Identify which cell holds the provided text, then report its (x, y) central coordinate. 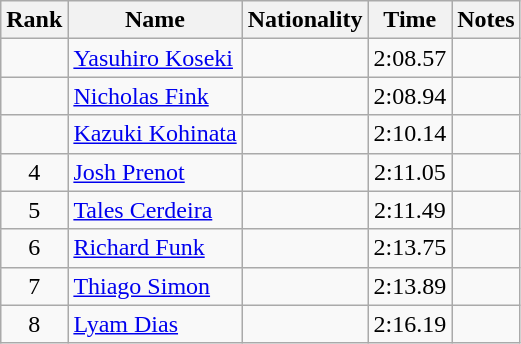
Nicholas Fink (155, 96)
Notes (486, 20)
Time (410, 20)
2:08.57 (410, 58)
Name (155, 20)
Rank (34, 20)
5 (34, 210)
Yasuhiro Koseki (155, 58)
2:08.94 (410, 96)
Thiago Simon (155, 286)
2:10.14 (410, 134)
Richard Funk (155, 248)
Kazuki Kohinata (155, 134)
2:13.89 (410, 286)
Tales Cerdeira (155, 210)
Josh Prenot (155, 172)
8 (34, 324)
2:11.05 (410, 172)
2:13.75 (410, 248)
6 (34, 248)
2:16.19 (410, 324)
2:11.49 (410, 210)
Lyam Dias (155, 324)
Nationality (305, 20)
4 (34, 172)
7 (34, 286)
